Return (X, Y) of the center of cell containing provided text 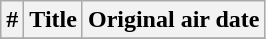
Original air date (174, 20)
Title (54, 20)
# (12, 20)
